Provide the (X, Y) coordinate of the cell's center where the given text is located.  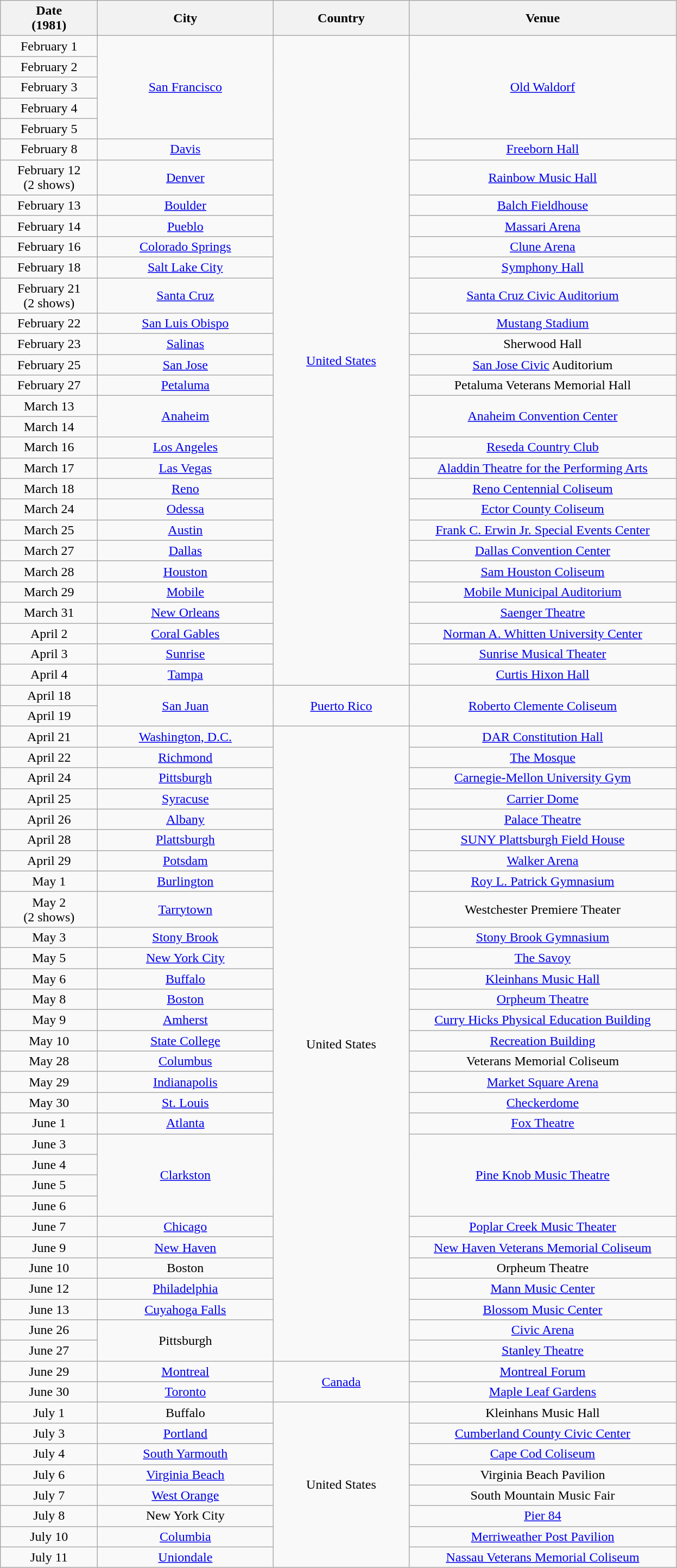
February 3 (49, 87)
South Yarmouth (186, 1454)
Sunrise Musical Theater (543, 654)
February 21(2 shows) (49, 295)
The Savoy (543, 958)
Boulder (186, 205)
March 13 (49, 406)
February 4 (49, 108)
June 27 (49, 1351)
Syracuse (186, 799)
Los Angeles (186, 447)
July 10 (49, 1537)
February 5 (49, 129)
April 21 (49, 737)
June 6 (49, 1206)
Clarkston (186, 1175)
Petaluma (186, 385)
Mustang Stadium (543, 324)
Frank C. Erwin Jr. Special Events Center (543, 530)
Coral Gables (186, 634)
April 28 (49, 840)
Rainbow Music Hall (543, 177)
City (186, 18)
Santa Cruz Civic Auditorium (543, 295)
Carrier Dome (543, 799)
Nassau Veterans Memorial Coliseum (543, 1557)
Palace Theatre (543, 819)
Clune Arena (543, 246)
South Mountain Music Fair (543, 1495)
Amherst (186, 1020)
Date(1981) (49, 18)
February 22 (49, 324)
Balch Fieldhouse (543, 205)
Sunrise (186, 654)
March 17 (49, 468)
June 9 (49, 1247)
Washington, D.C. (186, 737)
Mobile (186, 592)
New Haven Veterans Memorial Coliseum (543, 1247)
Venue (543, 18)
Sherwood Hall (543, 344)
Canada (341, 1382)
February 25 (49, 365)
Recreation Building (543, 1041)
Civic Arena (543, 1330)
Curry Hicks Physical Education Building (543, 1020)
Country (341, 18)
Pueblo (186, 226)
Philadelphia (186, 1288)
February 12(2 shows) (49, 177)
June 10 (49, 1268)
February 23 (49, 344)
April 26 (49, 819)
Houston (186, 571)
Roy L. Patrick Gymnasium (543, 881)
February 18 (49, 267)
Old Waldorf (543, 87)
Fox Theatre (543, 1123)
Columbus (186, 1061)
Puerto Rico (341, 706)
Virginia Beach Pavilion (543, 1475)
Pier 84 (543, 1516)
February 16 (49, 246)
Stony Brook Gymnasium (543, 937)
Tampa (186, 675)
Petaluma Veterans Memorial Hall (543, 385)
Symphony Hall (543, 267)
Virginia Beach (186, 1475)
May 9 (49, 1020)
Reseda Country Club (543, 447)
June 26 (49, 1330)
St. Louis (186, 1103)
Santa Cruz (186, 295)
June 30 (49, 1392)
June 4 (49, 1165)
Montreal (186, 1371)
April 25 (49, 799)
Freeborn Hall (543, 149)
West Orange (186, 1495)
Las Vegas (186, 468)
Mann Music Center (543, 1288)
Cumberland County Civic Center (543, 1433)
Westchester Premiere Theater (543, 909)
Salinas (186, 344)
Indianapolis (186, 1082)
May 2(2 shows) (49, 909)
Poplar Creek Music Theater (543, 1226)
May 28 (49, 1061)
Montreal Forum (543, 1371)
May 3 (49, 937)
June 13 (49, 1309)
Richmond (186, 757)
Mobile Municipal Auditorium (543, 592)
Albany (186, 819)
Toronto (186, 1392)
April 3 (49, 654)
Denver (186, 177)
Walker Arena (543, 861)
June 29 (49, 1371)
April 29 (49, 861)
San Francisco (186, 87)
March 29 (49, 592)
Austin (186, 530)
June 1 (49, 1123)
DAR Constitution Hall (543, 737)
April 2 (49, 634)
April 18 (49, 696)
March 25 (49, 530)
Ector County Coliseum (543, 509)
July 1 (49, 1413)
June 12 (49, 1288)
Atlanta (186, 1123)
Cuyahoga Falls (186, 1309)
Saenger Theatre (543, 612)
May 6 (49, 979)
May 10 (49, 1041)
Tarrytown (186, 909)
Stanley Theatre (543, 1351)
March 16 (49, 447)
Stony Brook (186, 937)
Merriweather Post Pavilion (543, 1537)
New Orleans (186, 612)
Aladdin Theatre for the Performing Arts (543, 468)
Checkerdome (543, 1103)
May 5 (49, 958)
Portland (186, 1433)
February 14 (49, 226)
Reno Centennial Coliseum (543, 489)
Market Square Arena (543, 1082)
March 31 (49, 612)
Burlington (186, 881)
March 14 (49, 427)
May 29 (49, 1082)
July 3 (49, 1433)
New Haven (186, 1247)
Massari Arena (543, 226)
May 8 (49, 1000)
February 2 (49, 67)
June 5 (49, 1185)
April 22 (49, 757)
Maple Leaf Gardens (543, 1392)
Sam Houston Coliseum (543, 571)
Salt Lake City (186, 267)
Roberto Clemente Coliseum (543, 706)
State College (186, 1041)
San Juan (186, 706)
Curtis Hixon Hall (543, 675)
April 24 (49, 778)
July 7 (49, 1495)
Davis (186, 149)
San Luis Obispo (186, 324)
Anaheim Convention Center (543, 416)
July 6 (49, 1475)
Chicago (186, 1226)
Dallas Convention Center (543, 551)
Reno (186, 489)
Columbia (186, 1537)
March 24 (49, 509)
May 30 (49, 1103)
February 13 (49, 205)
February 1 (49, 46)
Pine Knob Music Theatre (543, 1175)
Uniondale (186, 1557)
March 27 (49, 551)
March 18 (49, 489)
June 3 (49, 1144)
February 8 (49, 149)
February 27 (49, 385)
June 7 (49, 1226)
Blossom Music Center (543, 1309)
Colorado Springs (186, 246)
Potsdam (186, 861)
Cape Cod Coliseum (543, 1454)
July 4 (49, 1454)
July 8 (49, 1516)
March 28 (49, 571)
San Jose Civic Auditorium (543, 365)
Norman A. Whitten University Center (543, 634)
Dallas (186, 551)
Anaheim (186, 416)
May 1 (49, 881)
Odessa (186, 509)
The Mosque (543, 757)
April 4 (49, 675)
July 11 (49, 1557)
Carnegie-Mellon University Gym (543, 778)
Veterans Memorial Coliseum (543, 1061)
Plattsburgh (186, 840)
April 19 (49, 716)
San Jose (186, 365)
SUNY Plattsburgh Field House (543, 840)
